Search for the cell housing the specified text and yield its (X, Y) center coordinate. 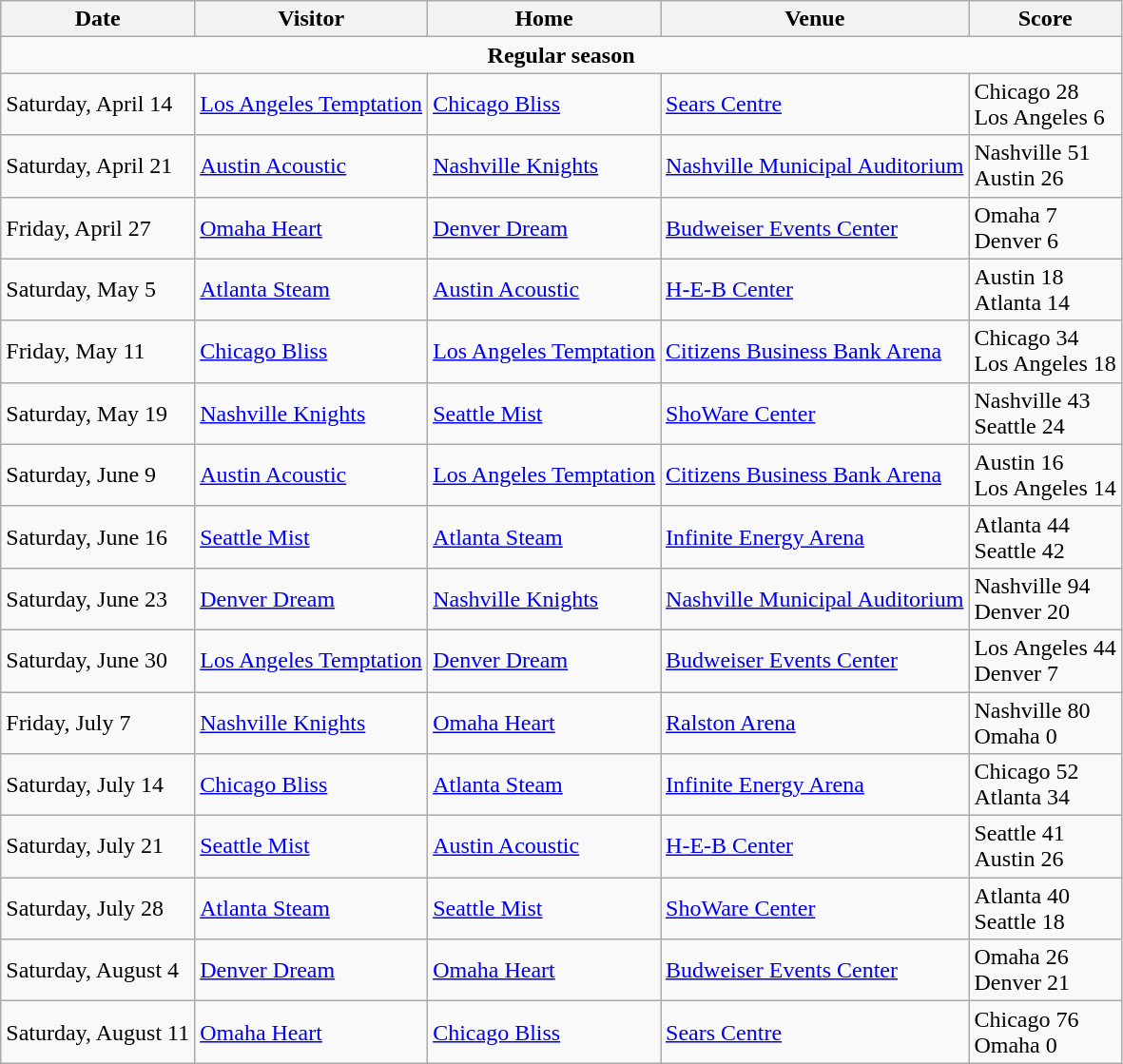
Venue (815, 19)
Saturday, May 19 (98, 413)
Atlanta 44Seattle 42 (1045, 536)
Saturday, August 4 (98, 970)
Chicago 76Omaha 0 (1045, 1033)
Nashville 80Omaha 0 (1045, 723)
Austin 16Los Angeles 14 (1045, 475)
Saturday, July 21 (98, 846)
Omaha 7Denver 6 (1045, 228)
Omaha 26Denver 21 (1045, 970)
Chicago 52Atlanta 34 (1045, 785)
Saturday, June 30 (98, 660)
Chicago 34Los Angeles 18 (1045, 352)
Saturday, July 28 (98, 909)
Friday, July 7 (98, 723)
Los Angeles 44Denver 7 (1045, 660)
Seattle 41Austin 26 (1045, 846)
Nashville 51Austin 26 (1045, 165)
Atlanta 40Seattle 18 (1045, 909)
Friday, May 11 (98, 352)
Ralston Arena (815, 723)
Saturday, June 23 (98, 599)
Saturday, June 9 (98, 475)
Saturday, July 14 (98, 785)
Saturday, June 16 (98, 536)
Regular season (561, 55)
Saturday, May 5 (98, 289)
Date (98, 19)
Nashville 94Denver 20 (1045, 599)
Friday, April 27 (98, 228)
Chicago 28Los Angeles 6 (1045, 105)
Score (1045, 19)
Saturday, April 14 (98, 105)
Nashville 43Seattle 24 (1045, 413)
Saturday, August 11 (98, 1033)
Saturday, April 21 (98, 165)
Home (544, 19)
Visitor (312, 19)
Austin 18Atlanta 14 (1045, 289)
